Detect which cell encompasses the target text, then output its [x, y] center coordinate. 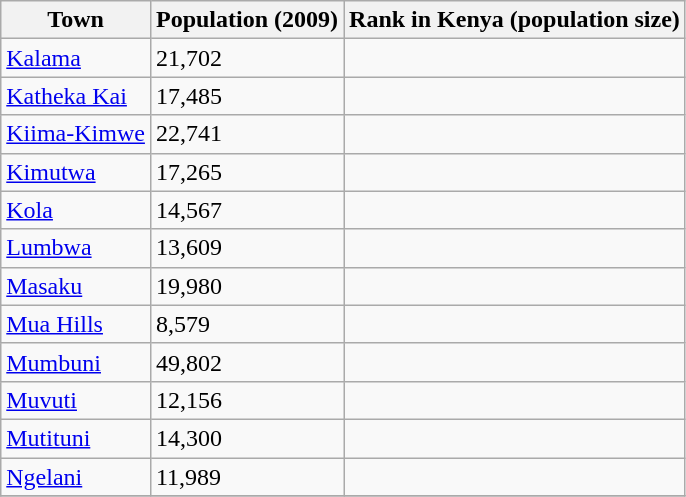
Kimutwa [76, 172]
8,579 [246, 324]
Population (2009) [246, 20]
21,702 [246, 58]
Muvuti [76, 400]
Town [76, 20]
22,741 [246, 134]
Kiima-Kimwe [76, 134]
Rank in Kenya (population size) [515, 20]
14,567 [246, 210]
49,802 [246, 362]
Katheka Kai [76, 96]
12,156 [246, 400]
Ngelani [76, 477]
Kola [76, 210]
17,265 [246, 172]
Masaku [76, 286]
13,609 [246, 248]
17,485 [246, 96]
Mutituni [76, 438]
Lumbwa [76, 248]
Mumbuni [76, 362]
Kalama [76, 58]
19,980 [246, 286]
14,300 [246, 438]
11,989 [246, 477]
Mua Hills [76, 324]
